Return (X, Y) of the center of cell containing provided text 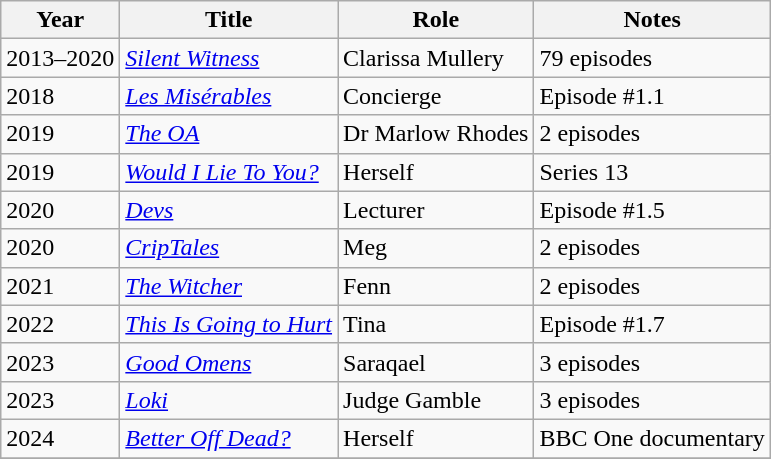
The OA (229, 134)
Judge Gamble (436, 400)
Les Misérables (229, 96)
2024 (60, 438)
Saraqael (436, 362)
Episode #1.5 (652, 210)
79 episodes (652, 58)
2021 (60, 286)
2022 (60, 324)
Loki (229, 400)
2018 (60, 96)
Clarissa Mullery (436, 58)
Series 13 (652, 172)
Tina (436, 324)
Fenn (436, 286)
Good Omens (229, 362)
2013–2020 (60, 58)
Episode #1.7 (652, 324)
This Is Going to Hurt (229, 324)
CripTales (229, 248)
Role (436, 20)
Notes (652, 20)
Meg (436, 248)
Devs (229, 210)
Year (60, 20)
Silent Witness (229, 58)
Episode #1.1 (652, 96)
Dr Marlow Rhodes (436, 134)
Title (229, 20)
The Witcher (229, 286)
Would I Lie To You? (229, 172)
BBC One documentary (652, 438)
Concierge (436, 96)
Lecturer (436, 210)
Better Off Dead? (229, 438)
